Scan for the cell matching the given text and deliver its (x, y) coordinate at center. 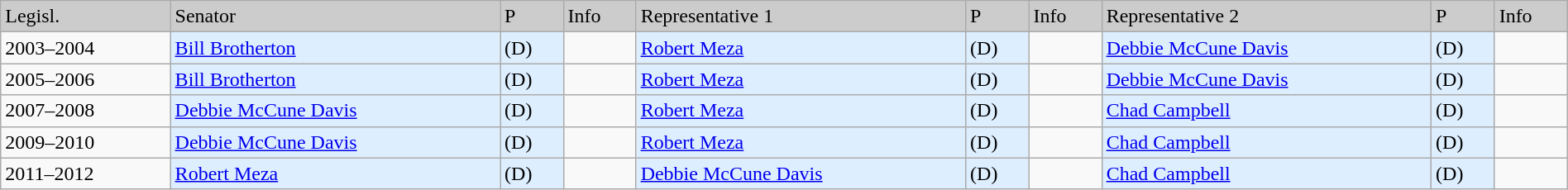
Legisl. (86, 17)
2011–2012 (86, 173)
2003–2004 (86, 48)
2005–2006 (86, 79)
2007–2008 (86, 111)
Representative 2 (1266, 17)
Representative 1 (801, 17)
2009–2010 (86, 142)
Senator (335, 17)
